Find where the given text appears and provide that cell's center as (X, Y) coordinate. 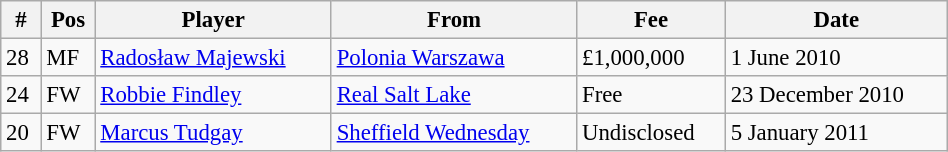
MF (68, 58)
24 (21, 95)
20 (21, 133)
Robbie Findley (213, 95)
Real Salt Lake (454, 95)
Marcus Tudgay (213, 133)
23 December 2010 (836, 95)
Fee (652, 20)
5 January 2011 (836, 133)
From (454, 20)
£1,000,000 (652, 58)
Polonia Warszawa (454, 58)
Free (652, 95)
28 (21, 58)
Pos (68, 20)
Undisclosed (652, 133)
1 June 2010 (836, 58)
# (21, 20)
Radosław Majewski (213, 58)
Date (836, 20)
Sheffield Wednesday (454, 133)
Player (213, 20)
